Locate the cell with the specified text and output its [X, Y] center coordinate. 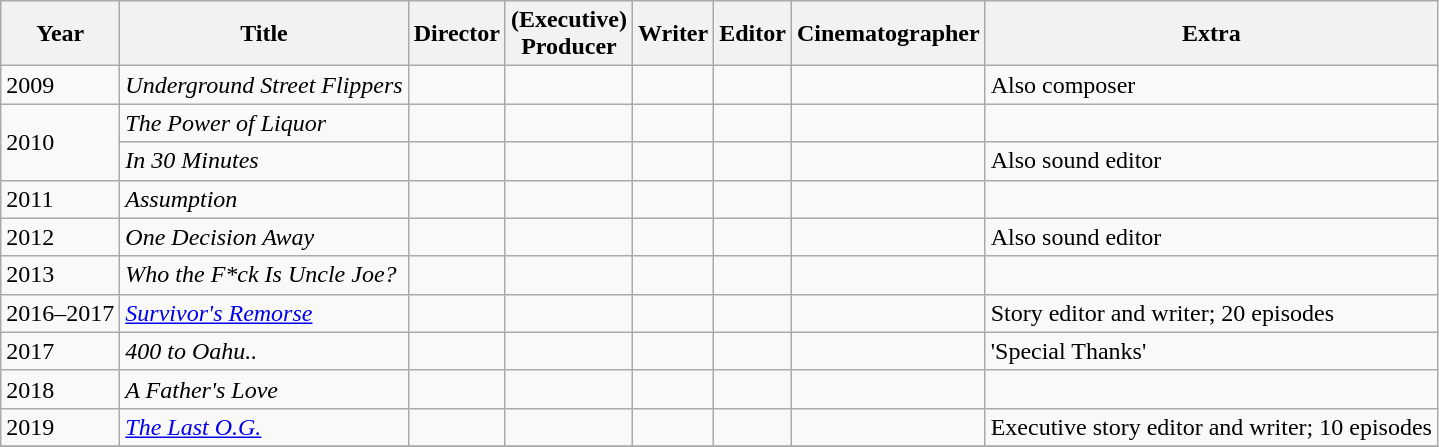
Editor [753, 34]
Extra [1211, 34]
Director [456, 34]
One Decision Away [264, 237]
Cinematographer [888, 34]
400 to Oahu.. [264, 351]
Survivor's Remorse [264, 313]
Also composer [1211, 85]
2009 [60, 85]
2016–2017 [60, 313]
Assumption [264, 199]
A Father's Love [264, 389]
2010 [60, 142]
Title [264, 34]
Executive story editor and writer; 10 episodes [1211, 427]
(Executive)Producer [568, 34]
2018 [60, 389]
2019 [60, 427]
Year [60, 34]
The Last O.G. [264, 427]
Who the F*ck Is Uncle Joe? [264, 275]
In 30 Minutes [264, 161]
2017 [60, 351]
2011 [60, 199]
Writer [672, 34]
2013 [60, 275]
Underground Street Flippers [264, 85]
'Special Thanks' [1211, 351]
The Power of Liquor [264, 123]
2012 [60, 237]
Story editor and writer; 20 episodes [1211, 313]
